Find where the given text appears and provide that cell's center as [x, y] coordinate. 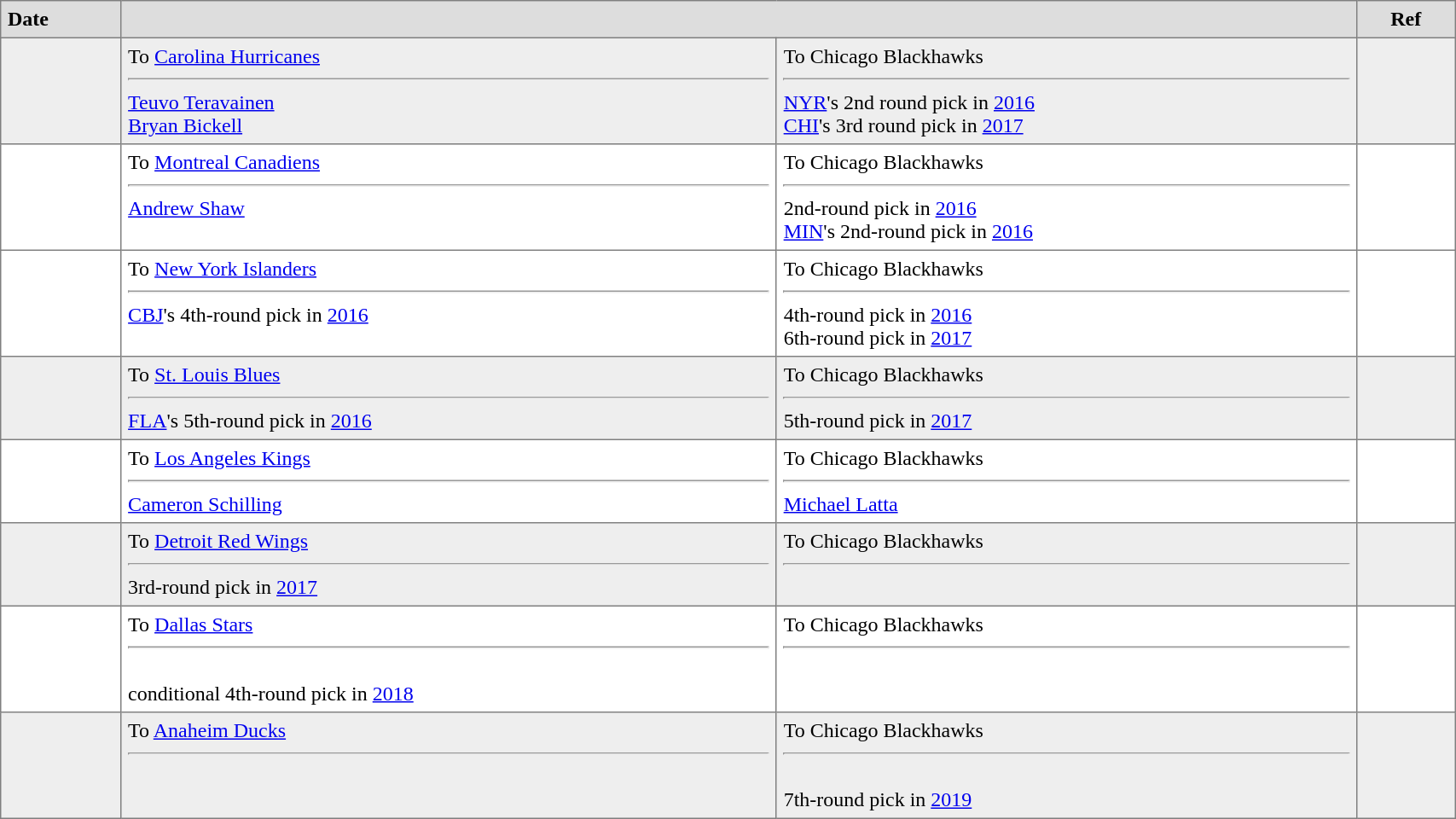
To Chicago Blackhawks 4th-round pick in 2016 6th-round pick in 2017 [1066, 303]
To Chicago Blackhawks7th-round pick in 2019 [1066, 765]
To Chicago Blackhawks 5th-round pick in 2017 [1066, 398]
To Dallas Starsconditional 4th-round pick in 2018 [449, 659]
To Los Angeles Kings Cameron Schilling [449, 481]
To Carolina Hurricanes Teuvo TeravainenBryan Bickell [449, 90]
To Chicago BlackhawksMichael Latta [1066, 481]
To Montreal Canadiens Andrew Shaw [449, 197]
To Chicago Blackhawks 2nd-round pick in 2016 MIN's 2nd-round pick in 2016 [1066, 197]
To New York Islanders CBJ's 4th-round pick in 2016 [449, 303]
To St. Louis Blues FLA's 5th-round pick in 2016 [449, 398]
To Detroit Red Wings 3rd-round pick in 2017 [449, 565]
To Chicago Blackhawks NYR's 2nd round pick in 2016 CHI's 3rd round pick in 2017 [1066, 90]
Date [61, 20]
To Anaheim Ducks [449, 765]
Ref [1406, 20]
